Search for the cell housing the specified text and yield its (x, y) center coordinate. 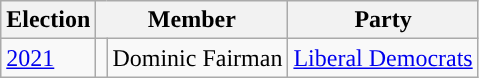
Member (192, 20)
Liberal Democrats (383, 58)
Dominic Fairman (198, 58)
Election (48, 20)
2021 (48, 58)
Party (383, 20)
